Locate the cell with the specified text and output its [X, Y] center coordinate. 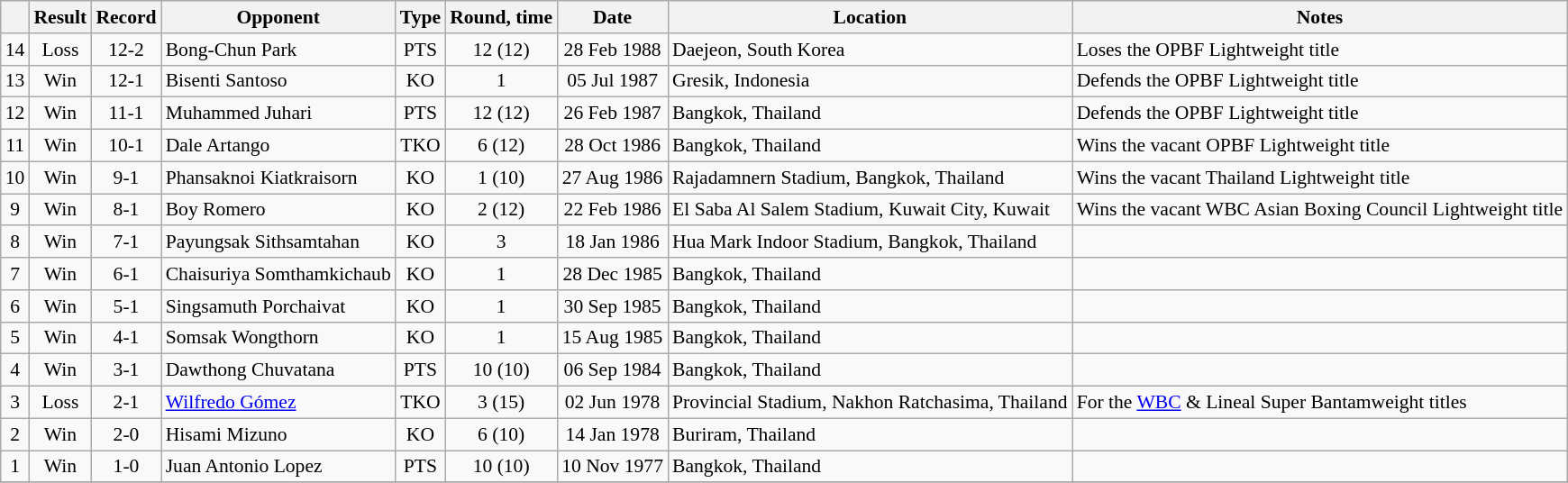
1 (10) [501, 178]
2 [15, 434]
Singsamuth Porchaivat [278, 306]
06 Sep 1984 [613, 370]
14 Jan 1978 [613, 434]
28 Feb 1988 [613, 50]
12-2 [126, 50]
10 Nov 1977 [613, 467]
Hua Mark Indoor Stadium, Bangkok, Thailand [871, 242]
Bong-Chun Park [278, 50]
11-1 [126, 114]
Gresik, Indonesia [871, 81]
Provincial Stadium, Nakhon Ratchasima, Thailand [871, 403]
Bisenti Santoso [278, 81]
10-1 [126, 146]
6-1 [126, 274]
Notes [1320, 17]
Round, time [501, 17]
9-1 [126, 178]
3 (15) [501, 403]
Opponent [278, 17]
Buriram, Thailand [871, 434]
26 Feb 1987 [613, 114]
14 [15, 50]
1-0 [126, 467]
5 [15, 338]
27 Aug 1986 [613, 178]
Wilfredo Gómez [278, 403]
Date [613, 17]
El Saba Al Salem Stadium, Kuwait City, Kuwait [871, 210]
Boy Romero [278, 210]
05 Jul 1987 [613, 81]
Hisami Mizuno [278, 434]
Loses the OPBF Lightweight title [1320, 50]
Daejeon, South Korea [871, 50]
2 (12) [501, 210]
Wins the vacant Thailand Lightweight title [1320, 178]
02 Jun 1978 [613, 403]
6 (12) [501, 146]
Phansaknoi Kiatkraisorn [278, 178]
6 [15, 306]
Somsak Wongthorn [278, 338]
5-1 [126, 306]
Location [871, 17]
Juan Antonio Lopez [278, 467]
6 (10) [501, 434]
Record [126, 17]
4-1 [126, 338]
10 [15, 178]
Dale Artango [278, 146]
Type [420, 17]
4 [15, 370]
Chaisuriya Somthamkichaub [278, 274]
13 [15, 81]
7-1 [126, 242]
28 Oct 1986 [613, 146]
Result [59, 17]
Wins the vacant OPBF Lightweight title [1320, 146]
For the WBC & Lineal Super Bantamweight titles [1320, 403]
8-1 [126, 210]
12-1 [126, 81]
30 Sep 1985 [613, 306]
7 [15, 274]
2-0 [126, 434]
Muhammed Juhari [278, 114]
8 [15, 242]
3-1 [126, 370]
15 Aug 1985 [613, 338]
Dawthong Chuvatana [278, 370]
Wins the vacant WBC Asian Boxing Council Lightweight title [1320, 210]
11 [15, 146]
18 Jan 1986 [613, 242]
28 Dec 1985 [613, 274]
12 [15, 114]
Rajadamnern Stadium, Bangkok, Thailand [871, 178]
2-1 [126, 403]
22 Feb 1986 [613, 210]
9 [15, 210]
Payungsak Sithsamtahan [278, 242]
